Return (x, y) of the center of cell containing provided text 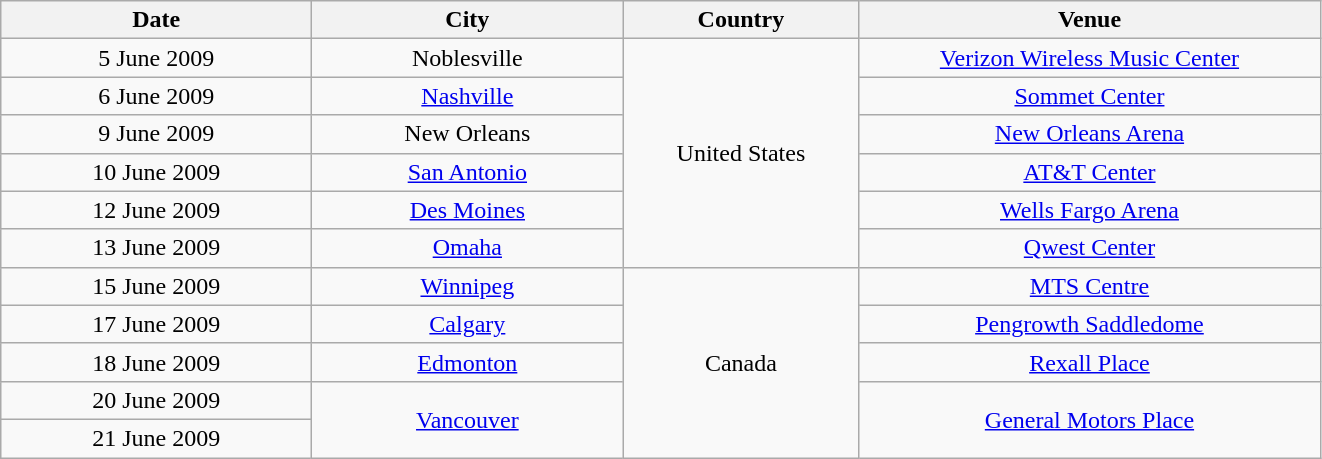
AT&T Center (1090, 172)
MTS Centre (1090, 286)
Qwest Center (1090, 248)
Country (741, 20)
Calgary (468, 324)
Des Moines (468, 210)
New Orleans (468, 134)
San Antonio (468, 172)
Wells Fargo Arena (1090, 210)
Nashville (468, 96)
Edmonton (468, 362)
Verizon Wireless Music Center (1090, 58)
Sommet Center (1090, 96)
5 June 2009 (156, 58)
United States (741, 153)
Date (156, 20)
9 June 2009 (156, 134)
Canada (741, 362)
21 June 2009 (156, 438)
10 June 2009 (156, 172)
City (468, 20)
18 June 2009 (156, 362)
General Motors Place (1090, 419)
Rexall Place (1090, 362)
Venue (1090, 20)
17 June 2009 (156, 324)
6 June 2009 (156, 96)
15 June 2009 (156, 286)
Pengrowth Saddledome (1090, 324)
Vancouver (468, 419)
20 June 2009 (156, 400)
Noblesville (468, 58)
13 June 2009 (156, 248)
Omaha (468, 248)
New Orleans Arena (1090, 134)
12 June 2009 (156, 210)
Winnipeg (468, 286)
